Scan for the cell matching the given text and deliver its [X, Y] coordinate at center. 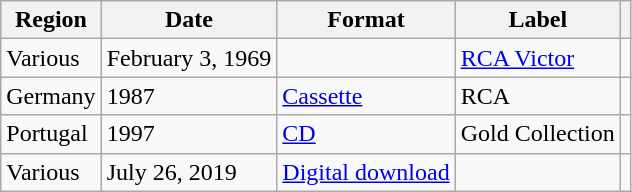
July 26, 2019 [189, 172]
Format [366, 20]
Cassette [366, 96]
Germany [51, 96]
1997 [189, 134]
Portugal [51, 134]
1987 [189, 96]
February 3, 1969 [189, 58]
CD [366, 134]
RCA Victor [538, 58]
Date [189, 20]
RCA [538, 96]
Digital download [366, 172]
Label [538, 20]
Gold Collection [538, 134]
Region [51, 20]
